Provide the [X, Y] coordinate of the cell's center where the given text is located.  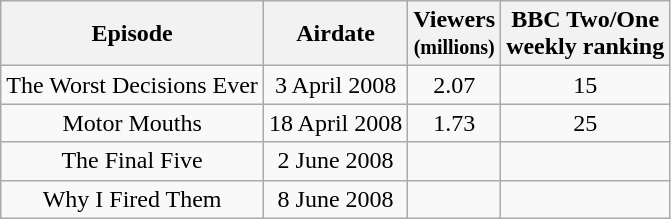
1.73 [454, 123]
Episode [132, 34]
8 June 2008 [335, 199]
Why I Fired Them [132, 199]
Airdate [335, 34]
25 [586, 123]
2.07 [454, 85]
BBC Two/Oneweekly ranking [586, 34]
Motor Mouths [132, 123]
The Worst Decisions Ever [132, 85]
15 [586, 85]
Viewers(millions) [454, 34]
3 April 2008 [335, 85]
The Final Five [132, 161]
18 April 2008 [335, 123]
2 June 2008 [335, 161]
